Find where the given text appears and provide that cell's center as [x, y] coordinate. 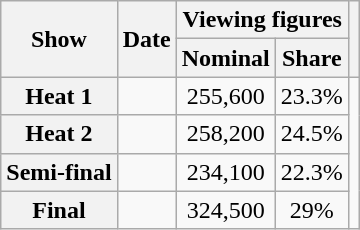
Semi-final [59, 172]
258,200 [226, 134]
23.3% [312, 96]
22.3% [312, 172]
324,500 [226, 210]
Viewing figures [262, 20]
255,600 [226, 96]
Show [59, 39]
Heat 2 [59, 134]
24.5% [312, 134]
Nominal [226, 58]
234,100 [226, 172]
Heat 1 [59, 96]
Share [312, 58]
Final [59, 210]
29% [312, 210]
Date [146, 39]
